Capture the cell that displays the provided text and extract its [x, y] central coordinate. 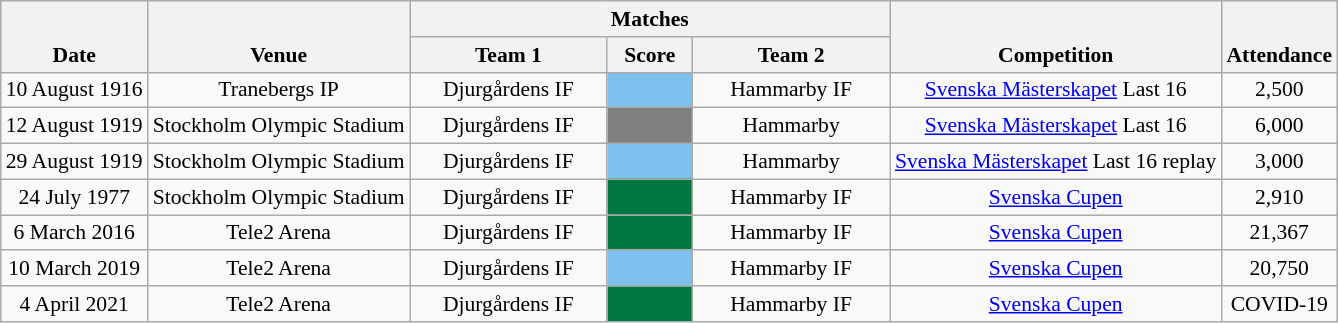
Svenska Mästerskapet Last 16 replay [1056, 162]
6 March 2016 [74, 233]
6,000 [1279, 126]
10 August 1916 [74, 90]
Team 1 [509, 55]
Attendance [1279, 36]
10 March 2019 [74, 269]
Tranebergs IP [279, 90]
Competition [1056, 36]
3,000 [1279, 162]
COVID-19 [1279, 304]
20,750 [1279, 269]
29 August 1919 [74, 162]
Date [74, 36]
Score [650, 55]
21,367 [1279, 233]
2,910 [1279, 197]
Team 2 [791, 55]
Venue [279, 36]
2,500 [1279, 90]
Matches [650, 19]
12 August 1919 [74, 126]
4 April 2021 [74, 304]
24 July 1977 [74, 197]
